Pinpoint the cell where the given text exists, returning its [x, y] midpoint coordinate. 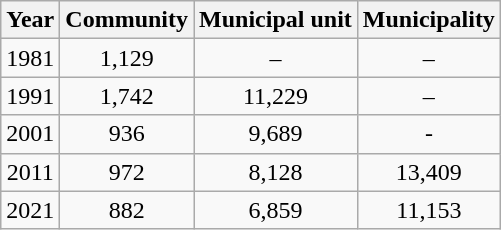
6,859 [276, 210]
Year [30, 20]
8,128 [276, 172]
Municipal unit [276, 20]
1,742 [127, 96]
Community [127, 20]
2001 [30, 134]
1981 [30, 58]
9,689 [276, 134]
1,129 [127, 58]
972 [127, 172]
2021 [30, 210]
- [428, 134]
11,229 [276, 96]
11,153 [428, 210]
882 [127, 210]
13,409 [428, 172]
Municipality [428, 20]
1991 [30, 96]
2011 [30, 172]
936 [127, 134]
